Find where the given text appears and provide that cell's center as [X, Y] coordinate. 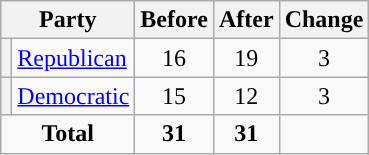
Before [174, 20]
Democratic [74, 96]
Change [324, 20]
Total [68, 134]
12 [246, 96]
15 [174, 96]
After [246, 20]
Republican [74, 58]
19 [246, 58]
16 [174, 58]
Party [68, 20]
